Pinpoint the cell where the given text exists, returning its [X, Y] midpoint coordinate. 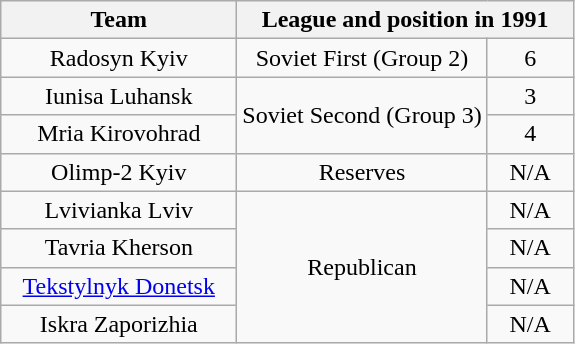
Lvivianka Lviv [119, 210]
Tekstylnyk Donetsk [119, 286]
Republican [362, 267]
Soviet Second (Group 3) [362, 115]
Reserves [362, 172]
4 [530, 134]
6 [530, 58]
Radosyn Kyiv [119, 58]
Olimp-2 Kyiv [119, 172]
Iskra Zaporizhia [119, 324]
Team [119, 20]
League and position in 1991 [405, 20]
Soviet First (Group 2) [362, 58]
Tavria Kherson [119, 248]
Mria Kirovohrad [119, 134]
Iunisa Luhansk [119, 96]
3 [530, 96]
